Return [X, Y] of the center of cell containing provided text 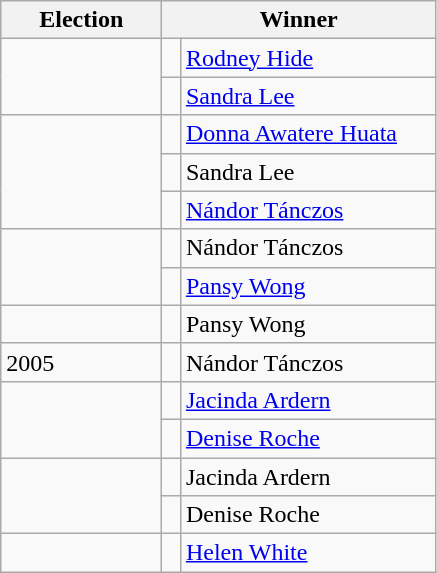
2005 [82, 362]
Election [82, 20]
Rodney Hide [308, 58]
Winner [299, 20]
Helen White [308, 553]
Donna Awatere Huata [308, 134]
